Pinpoint the cell where the given text exists, returning its [X, Y] midpoint coordinate. 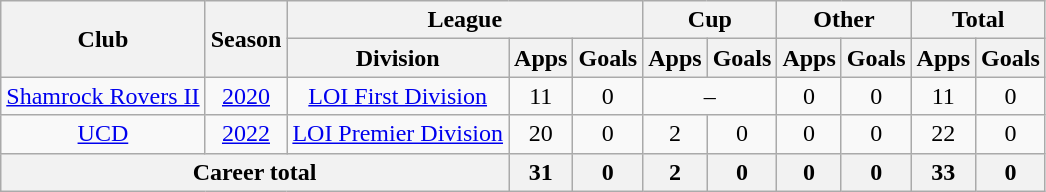
Shamrock Rovers II [103, 96]
2020 [246, 96]
Season [246, 39]
22 [943, 134]
League [465, 20]
– [710, 96]
2022 [246, 134]
Total [978, 20]
UCD [103, 134]
Division [398, 58]
Career total [255, 172]
LOI First Division [398, 96]
20 [541, 134]
31 [541, 172]
33 [943, 172]
LOI Premier Division [398, 134]
Other [844, 20]
Club [103, 39]
Cup [710, 20]
